Extract the (x, y) coordinate from the center of the cell holding the provided text.  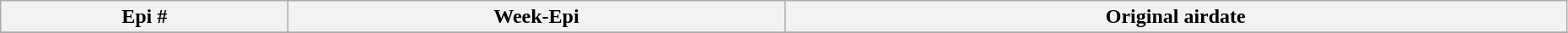
Week-Epi (536, 17)
Epi # (145, 17)
Original airdate (1176, 17)
